Return (x, y) of the center of cell containing provided text 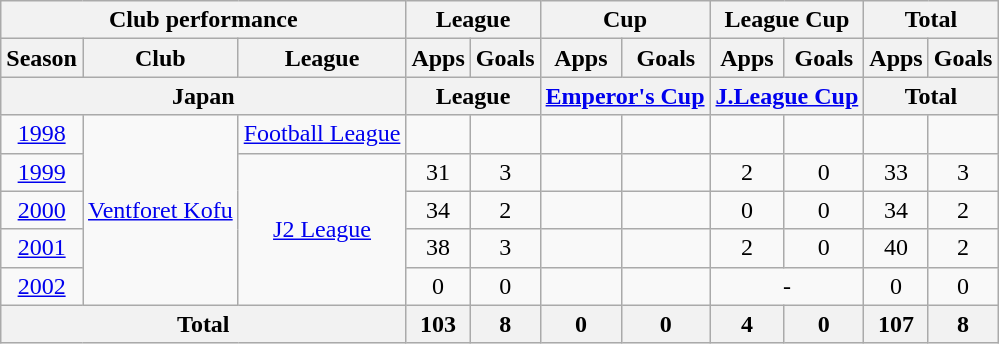
33 (896, 172)
Season (42, 58)
Japan (204, 96)
38 (438, 248)
Football League (322, 134)
2001 (42, 248)
31 (438, 172)
2002 (42, 286)
J2 League (322, 229)
1998 (42, 134)
1999 (42, 172)
4 (747, 324)
103 (438, 324)
40 (896, 248)
J.League Cup (787, 96)
Emperor's Cup (625, 96)
League Cup (787, 20)
2000 (42, 210)
Club (160, 58)
Ventforet Kofu (160, 210)
- (787, 286)
Club performance (204, 20)
107 (896, 324)
Cup (625, 20)
